Return [x, y] of the center of cell containing provided text 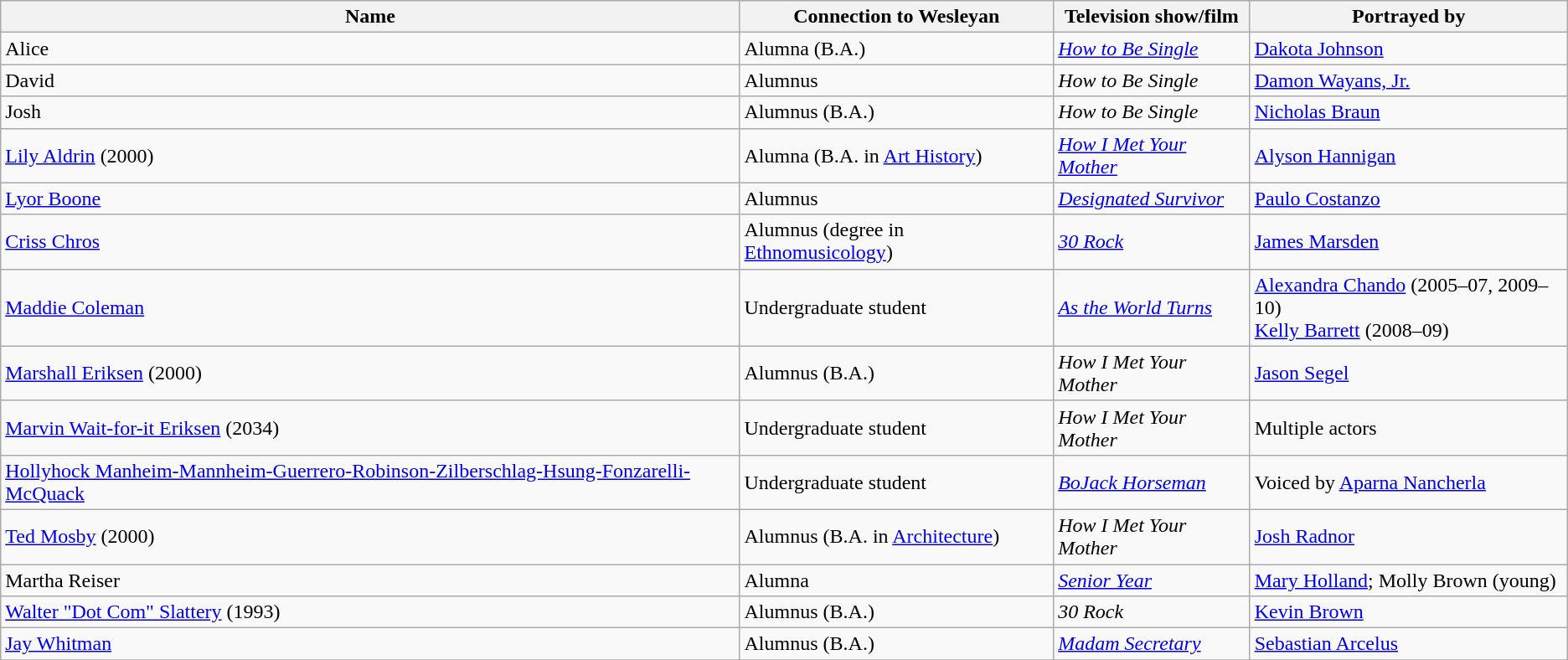
Portrayed by [1409, 17]
Dakota Johnson [1409, 49]
Josh Radnor [1409, 536]
Alumna (B.A.) [896, 49]
Alumna (B.A. in Art History) [896, 156]
Marshall Eriksen (2000) [370, 374]
Criss Chros [370, 241]
Alice [370, 49]
Name [370, 17]
David [370, 80]
Damon Wayans, Jr. [1409, 80]
Television show/film [1153, 17]
Alumna [896, 580]
BoJack Horseman [1153, 482]
Senior Year [1153, 580]
Multiple actors [1409, 427]
Maddie Coleman [370, 307]
Jay Whitman [370, 644]
As the World Turns [1153, 307]
James Marsden [1409, 241]
Voiced by Aparna Nancherla [1409, 482]
Alyson Hannigan [1409, 156]
Mary Holland; Molly Brown (young) [1409, 580]
Lily Aldrin (2000) [370, 156]
Marvin Wait-for-it Eriksen (2034) [370, 427]
Walter "Dot Com" Slattery (1993) [370, 612]
Connection to Wesleyan [896, 17]
Kevin Brown [1409, 612]
Sebastian Arcelus [1409, 644]
Hollyhock Manheim-Mannheim-Guerrero-Robinson-Zilberschlag-Hsung-Fonzarelli-McQuack [370, 482]
Martha Reiser [370, 580]
Madam Secretary [1153, 644]
Josh [370, 112]
Alumnus (B.A. in Architecture) [896, 536]
Nicholas Braun [1409, 112]
Paulo Costanzo [1409, 199]
Designated Survivor [1153, 199]
Lyor Boone [370, 199]
Jason Segel [1409, 374]
Alexandra Chando (2005–07, 2009–10)Kelly Barrett (2008–09) [1409, 307]
Alumnus (degree in Ethnomusicology) [896, 241]
Ted Mosby (2000) [370, 536]
